Pinpoint the cell where the given text exists, returning its [x, y] midpoint coordinate. 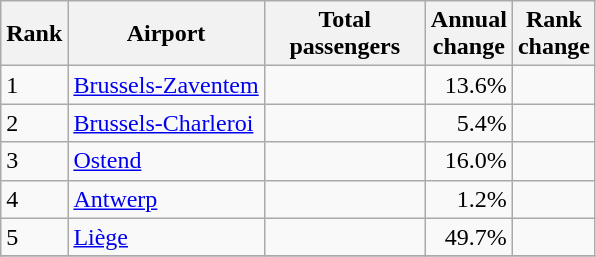
Brussels-Charleroi [166, 123]
Antwerp [166, 199]
1 [34, 85]
Liège [166, 237]
16.0% [468, 161]
Rank [34, 34]
5.4% [468, 123]
13.6% [468, 85]
Brussels-Zaventem [166, 85]
Rankchange [554, 34]
Annualchange [468, 34]
5 [34, 237]
2 [34, 123]
4 [34, 199]
Airport [166, 34]
49.7% [468, 237]
1.2% [468, 199]
Totalpassengers [344, 34]
Ostend [166, 161]
3 [34, 161]
